Provide the (x, y) coordinate of the cell's center where the given text is located.  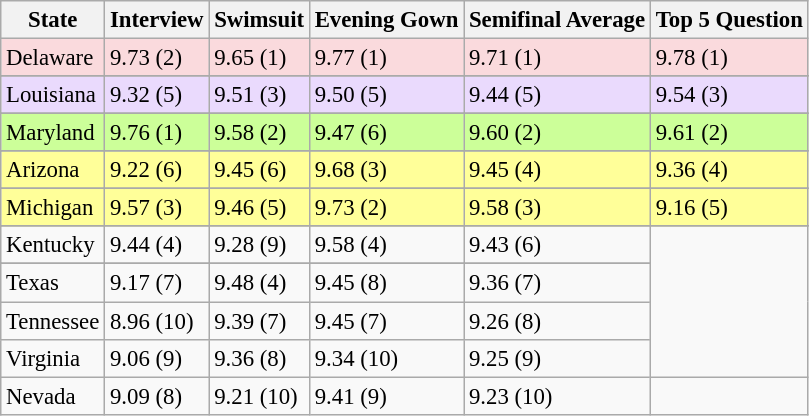
9.57 (3) (157, 208)
Texas (53, 283)
9.41 (9) (386, 396)
9.09 (8) (157, 396)
9.44 (5) (558, 95)
9.58 (2) (259, 133)
Evening Gown (386, 20)
9.78 (1) (729, 58)
9.26 (8) (558, 321)
9.54 (3) (729, 95)
9.28 (9) (259, 245)
9.17 (7) (157, 283)
State (53, 20)
9.45 (6) (259, 170)
9.61 (2) (729, 133)
9.06 (9) (157, 358)
Semifinal Average (558, 20)
9.45 (8) (386, 283)
Tennessee (53, 321)
Nevada (53, 396)
9.34 (10) (386, 358)
Virginia (53, 358)
9.68 (3) (386, 170)
9.50 (5) (386, 95)
Kentucky (53, 245)
9.39 (7) (259, 321)
9.47 (6) (386, 133)
9.76 (1) (157, 133)
9.45 (7) (386, 321)
Louisiana (53, 95)
9.36 (4) (729, 170)
9.43 (6) (558, 245)
9.46 (5) (259, 208)
9.77 (1) (386, 58)
Michigan (53, 208)
9.32 (5) (157, 95)
8.96 (10) (157, 321)
9.22 (6) (157, 170)
9.51 (3) (259, 95)
Delaware (53, 58)
9.23 (10) (558, 396)
9.36 (8) (259, 358)
Interview (157, 20)
9.16 (5) (729, 208)
9.25 (9) (558, 358)
9.58 (3) (558, 208)
9.45 (4) (558, 170)
Maryland (53, 133)
Swimsuit (259, 20)
9.36 (7) (558, 283)
9.60 (2) (558, 133)
9.48 (4) (259, 283)
Arizona (53, 170)
9.58 (4) (386, 245)
9.65 (1) (259, 58)
Top 5 Question (729, 20)
9.21 (10) (259, 396)
9.71 (1) (558, 58)
9.44 (4) (157, 245)
